Identify which cell holds the provided text, then report its (x, y) central coordinate. 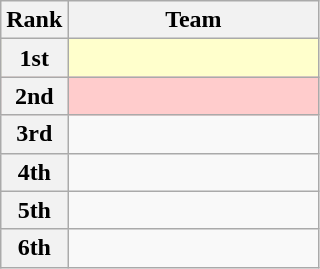
3rd (34, 134)
Team (194, 20)
1st (34, 58)
6th (34, 248)
4th (34, 172)
2nd (34, 96)
Rank (34, 20)
5th (34, 210)
